Find where the given text appears and provide that cell's center as [X, Y] coordinate. 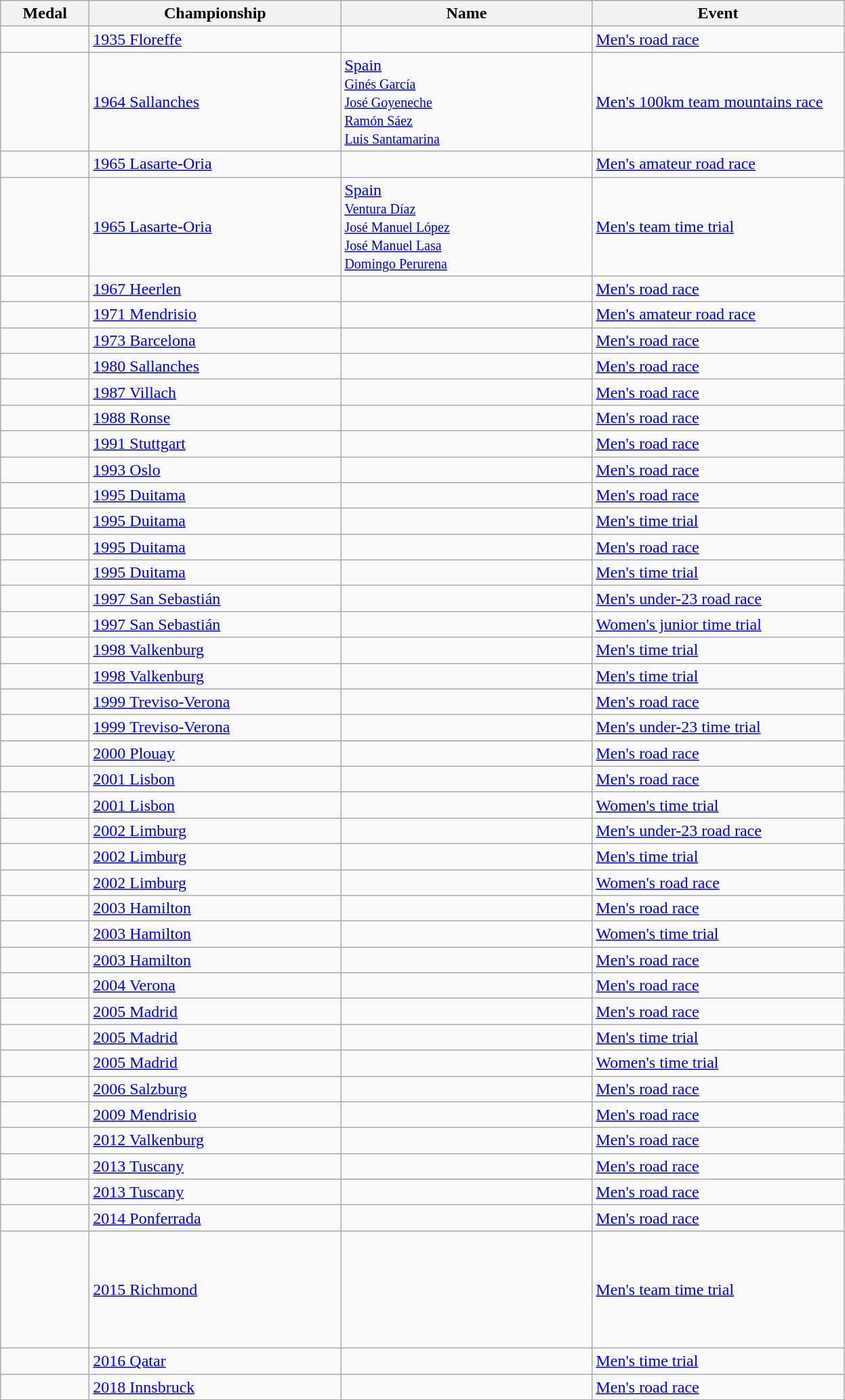
Name [466, 14]
1935 Floreffe [215, 39]
1991 Stuttgart [215, 443]
1973 Barcelona [215, 340]
1967 Heerlen [215, 289]
2012 Valkenburg [215, 1140]
1971 Mendrisio [215, 315]
2004 Verona [215, 986]
Men's under-23 time trial [718, 727]
2000 Plouay [215, 753]
1988 Ronse [215, 418]
2009 Mendrisio [215, 1115]
2015 Richmond [215, 1289]
Men's 100km team mountains race [718, 102]
2006 Salzburg [215, 1089]
Spain Ginés García José Goyeneche Ramón Sáez Luis Santamarina [466, 102]
Event [718, 14]
2018 Innsbruck [215, 1386]
2014 Ponferrada [215, 1218]
1964 Sallanches [215, 102]
1993 Oslo [215, 470]
Spain Ventura Díaz José Manuel López José Manuel Lasa Domingo Perurena [466, 226]
1987 Villach [215, 392]
Championship [215, 14]
2016 Qatar [215, 1361]
1980 Sallanches [215, 366]
Women's road race [718, 882]
Medal [45, 14]
Women's junior time trial [718, 624]
